Pinpoint the cell where the given text exists, returning its (X, Y) midpoint coordinate. 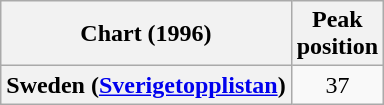
Sweden (Sverigetopplistan) (146, 85)
Peakposition (337, 34)
37 (337, 85)
Chart (1996) (146, 34)
